Pinpoint the cell where the given text exists, returning its (X, Y) midpoint coordinate. 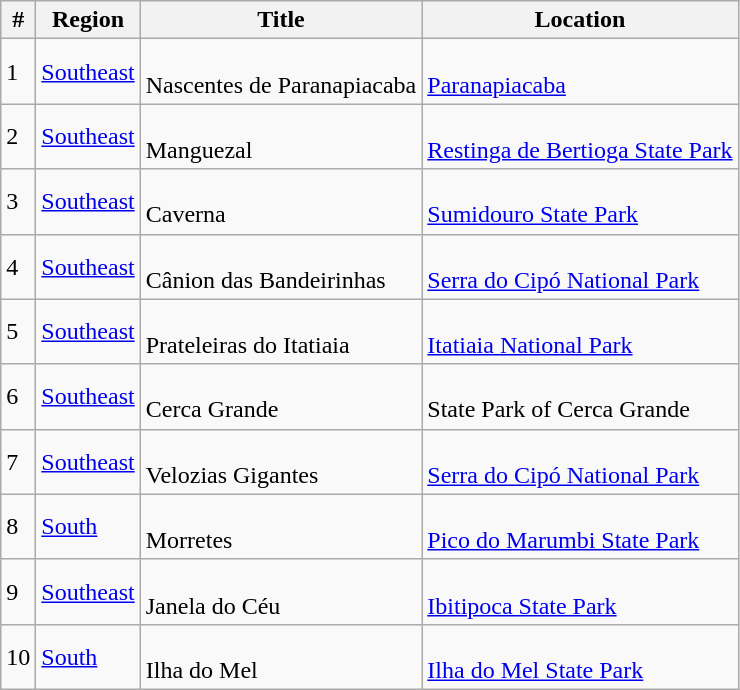
Itatiaia National Park (580, 332)
Ilha do Mel (281, 656)
Nascentes de Paranapiacaba (281, 72)
Paranapiacaba (580, 72)
Sumidouro State Park (580, 202)
Janela do Céu (281, 592)
Restinga de Bertioga State Park (580, 136)
Region (88, 20)
Caverna (281, 202)
Morretes (281, 526)
Pico do Marumbi State Park (580, 526)
Cerca Grande (281, 396)
Manguezal (281, 136)
# (18, 20)
7 (18, 462)
Title (281, 20)
3 (18, 202)
Prateleiras do Itatiaia (281, 332)
5 (18, 332)
6 (18, 396)
Cânion das Bandeirinhas (281, 266)
9 (18, 592)
1 (18, 72)
State Park of Cerca Grande (580, 396)
Ibitipoca State Park (580, 592)
Location (580, 20)
8 (18, 526)
2 (18, 136)
Velozias Gigantes (281, 462)
4 (18, 266)
Ilha do Mel State Park (580, 656)
10 (18, 656)
